Locate the cell with the specified text and output its [x, y] center coordinate. 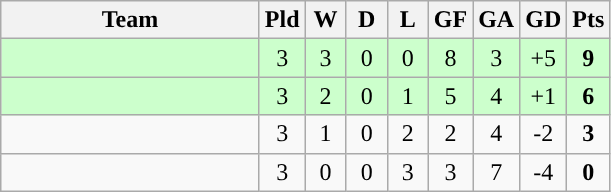
6 [588, 96]
Pts [588, 20]
9 [588, 58]
-4 [544, 172]
7 [496, 172]
+5 [544, 58]
Pld [282, 20]
L [408, 20]
+1 [544, 96]
W [326, 20]
GD [544, 20]
5 [450, 96]
8 [450, 58]
Team [130, 20]
GA [496, 20]
-2 [544, 134]
D [366, 20]
GF [450, 20]
